Locate the cell with the specified text and output its [X, Y] center coordinate. 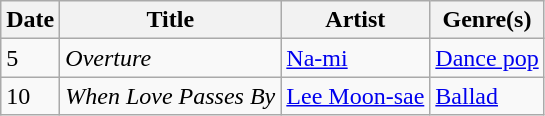
Title [170, 20]
Genre(s) [487, 20]
Overture [170, 58]
Artist [356, 20]
Ballad [487, 96]
Dance pop [487, 58]
When Love Passes By [170, 96]
Lee Moon-sae [356, 96]
Na-mi [356, 58]
Date [30, 20]
10 [30, 96]
5 [30, 58]
